For the text-containing cell, return its midpoint in (x, y) coordinate format. 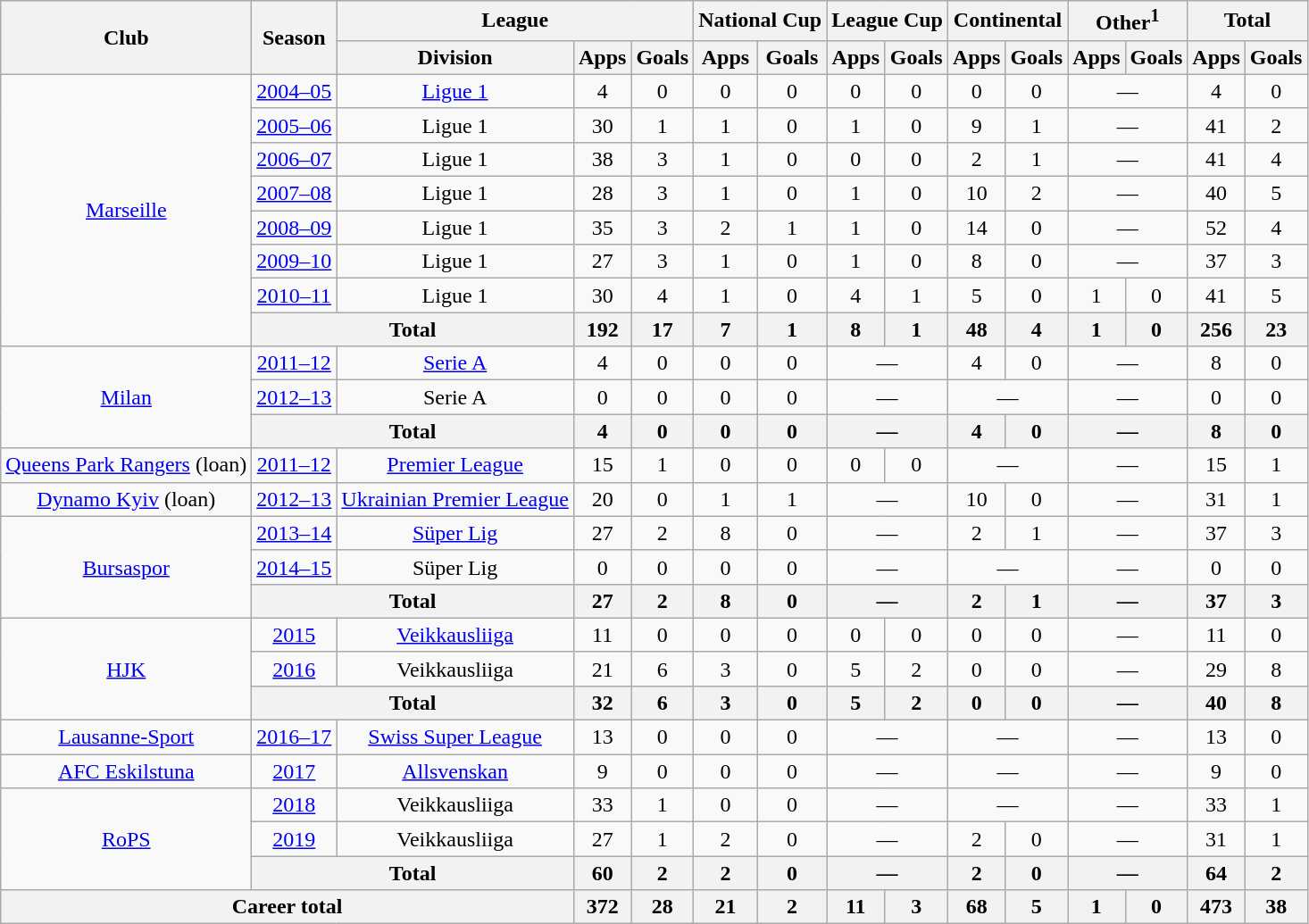
RoPS (127, 839)
Lausanne-Sport (127, 737)
2013–14 (295, 533)
Other1 (1128, 21)
Marseille (127, 210)
2006–07 (295, 159)
League (515, 21)
14 (976, 228)
Bursaspor (127, 567)
2015 (295, 635)
Swiss Super League (455, 737)
HJK (127, 669)
2018 (295, 805)
35 (602, 228)
48 (976, 329)
Division (455, 57)
20 (602, 499)
Club (127, 37)
473 (1216, 907)
2005–06 (295, 125)
192 (602, 329)
Milan (127, 397)
Career total (288, 907)
17 (663, 329)
2004–05 (295, 91)
2019 (295, 839)
National Cup (761, 21)
68 (976, 907)
2010–11 (295, 296)
52 (1216, 228)
2014–15 (295, 567)
29 (1216, 669)
AFC Eskilstuna (127, 771)
Season (295, 37)
Allsvenskan (455, 771)
64 (1216, 873)
2009–10 (295, 262)
60 (602, 873)
2007–08 (295, 194)
Ukrainian Premier League (455, 499)
Dynamo Kyiv (loan) (127, 499)
Queens Park Rangers (loan) (127, 465)
7 (726, 329)
2016 (295, 669)
Premier League (455, 465)
372 (602, 907)
League Cup (888, 21)
23 (1276, 329)
256 (1216, 329)
2016–17 (295, 737)
2017 (295, 771)
32 (602, 703)
Continental (1007, 21)
2008–09 (295, 228)
